Scan for the cell matching the given text and deliver its (x, y) coordinate at center. 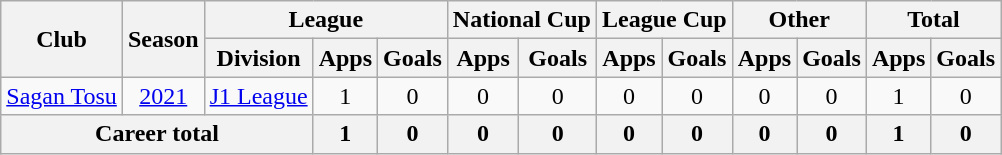
Other (799, 20)
Total (933, 20)
J1 League (258, 96)
League Cup (664, 20)
National Cup (522, 20)
Season (163, 39)
League (326, 20)
Club (62, 39)
2021 (163, 96)
Division (258, 58)
Sagan Tosu (62, 96)
Career total (157, 134)
